Return (x, y) of the center of cell containing provided text 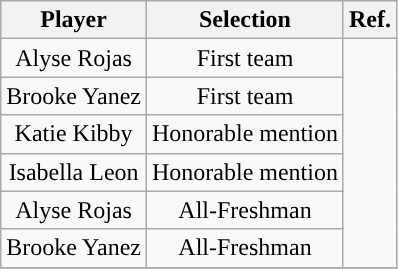
Player (74, 20)
Selection (244, 20)
Isabella Leon (74, 172)
Ref. (370, 20)
Katie Kibby (74, 134)
